For the text-containing cell, return its midpoint in (X, Y) coordinate format. 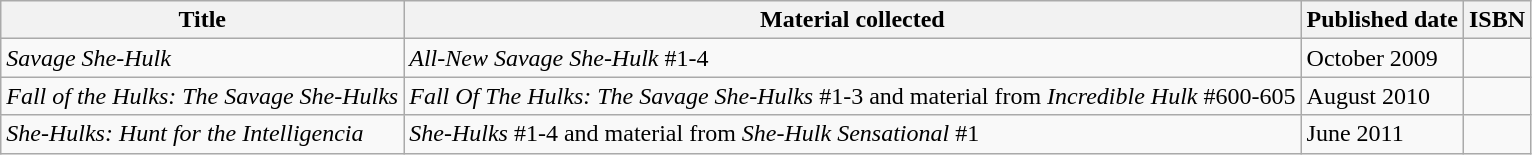
She-Hulks #1-4 and material from She-Hulk Sensational #1 (852, 134)
August 2010 (1382, 96)
October 2009 (1382, 58)
Fall Of The Hulks: The Savage She-Hulks #1-3 and material from Incredible Hulk #600-605 (852, 96)
June 2011 (1382, 134)
She-Hulks: Hunt for the Intelligencia (202, 134)
Material collected (852, 20)
All-New Savage She-Hulk #1-4 (852, 58)
ISBN (1496, 20)
Published date (1382, 20)
Savage She-Hulk (202, 58)
Fall of the Hulks: The Savage She-Hulks (202, 96)
Title (202, 20)
